Return the [X, Y] coordinate for the center point of the cell that contains the specified text.  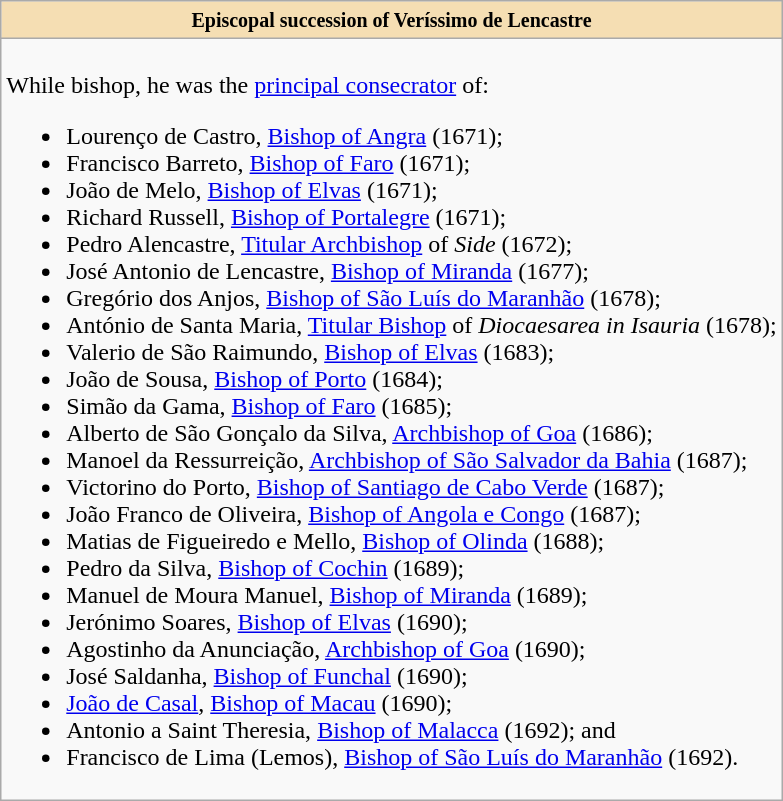
Episcopal succession of Veríssimo de Lencastre [392, 20]
